Extract the (X, Y) coordinate from the center of the cell holding the provided text.  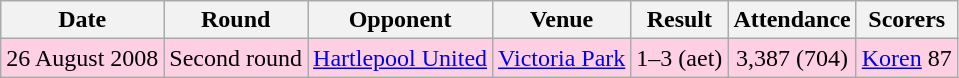
1–3 (aet) (680, 58)
Koren 87 (906, 58)
Opponent (400, 20)
Date (82, 20)
Second round (236, 58)
3,387 (704) (792, 58)
Round (236, 20)
Result (680, 20)
Hartlepool United (400, 58)
Venue (562, 20)
Attendance (792, 20)
Scorers (906, 20)
26 August 2008 (82, 58)
Victoria Park (562, 58)
